Provide the (x, y) coordinate of the cell's center where the given text is located.  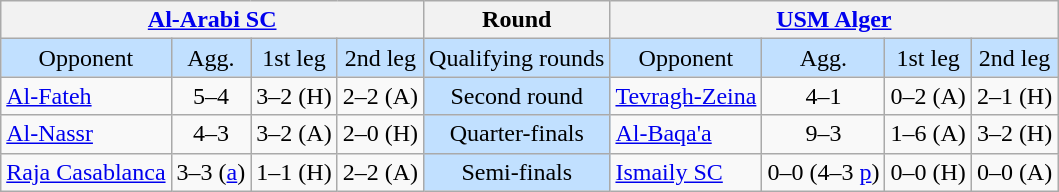
Second round (517, 96)
5–4 (211, 96)
2–0 (H) (380, 134)
Quarter-finals (517, 134)
Ismaily SC (686, 172)
0–0 (A) (1014, 172)
0–0 (H) (928, 172)
0–2 (A) (928, 96)
Al-Arabi SC (212, 20)
4–1 (824, 96)
1–6 (A) (928, 134)
Semi-finals (517, 172)
USM Alger (834, 20)
3–3 (a) (211, 172)
1–1 (H) (294, 172)
Al-Fateh (86, 96)
Raja Casablanca (86, 172)
Round (517, 20)
4–3 (211, 134)
Al-Nassr (86, 134)
9–3 (824, 134)
Qualifying rounds (517, 58)
Al-Baqa'a (686, 134)
0–0 (4–3 p) (824, 172)
3–2 (A) (294, 134)
Tevragh-Zeina (686, 96)
2–1 (H) (1014, 96)
